Extract the [X, Y] coordinate from the center of the cell holding the provided text.  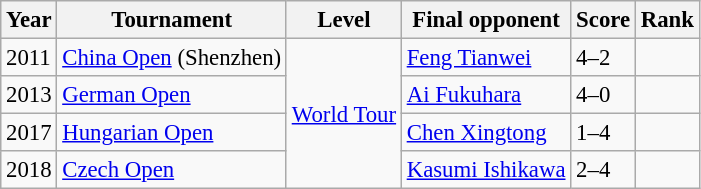
1–4 [604, 133]
Chen Xingtong [486, 133]
Tournament [172, 20]
World Tour [344, 114]
2–4 [604, 170]
Rank [667, 20]
2017 [29, 133]
Kasumi Ishikawa [486, 170]
2018 [29, 170]
2013 [29, 95]
Hungarian Open [172, 133]
China Open (Shenzhen) [172, 58]
Final opponent [486, 20]
Ai Fukuhara [486, 95]
Level [344, 20]
4–2 [604, 58]
German Open [172, 95]
2011 [29, 58]
Feng Tianwei [486, 58]
Score [604, 20]
4–0 [604, 95]
Czech Open [172, 170]
Year [29, 20]
